Search for the cell housing the specified text and yield its (x, y) center coordinate. 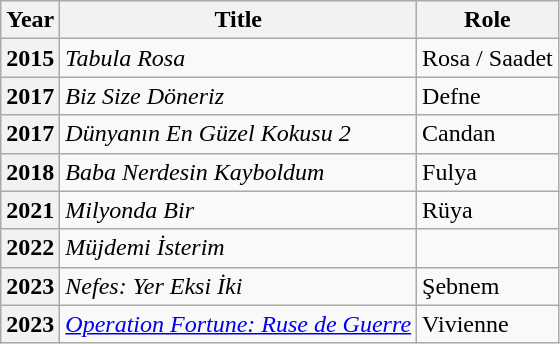
Baba Nerdesin Kayboldum (238, 172)
Year (30, 20)
Vivienne (488, 324)
Role (488, 20)
Defne (488, 96)
Şebnem (488, 286)
Rüya (488, 210)
Biz Size Döneriz (238, 96)
2022 (30, 248)
Dünyanın En Güzel Kokusu 2 (238, 134)
Fulya (488, 172)
Candan (488, 134)
Müjdemi İsterim (238, 248)
Operation Fortune: Ruse de Guerre (238, 324)
Title (238, 20)
2018 (30, 172)
Milyonda Bir (238, 210)
Nefes: Yer Eksi İki (238, 286)
Tabula Rosa (238, 58)
2015 (30, 58)
2021 (30, 210)
Rosa / Saadet (488, 58)
